Scan for the cell matching the given text and deliver its (x, y) coordinate at center. 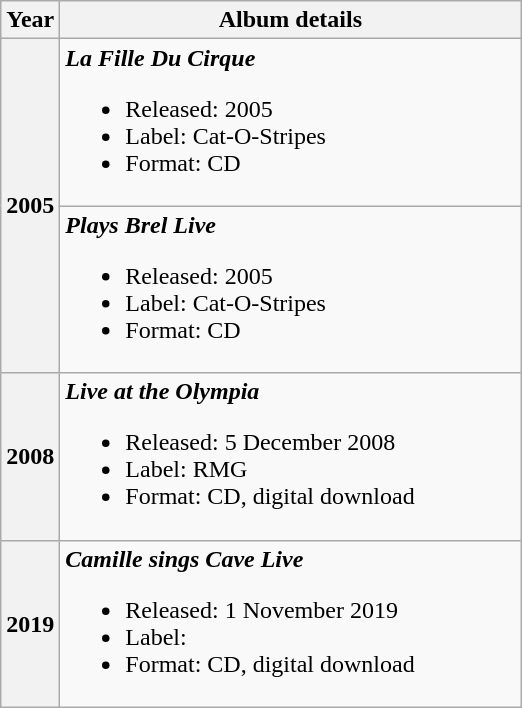
Album details (290, 20)
Year (30, 20)
Plays Brel LiveReleased: 2005Label: Cat-O-StripesFormat: CD (290, 290)
La Fille Du CirqueReleased: 2005Label: Cat-O-StripesFormat: CD (290, 122)
Camille sings Cave LiveReleased: 1 November 2019Label:Format: CD, digital download (290, 624)
Live at the OlympiaReleased: 5 December 2008Label: RMGFormat: CD, digital download (290, 456)
2008 (30, 456)
2019 (30, 624)
2005 (30, 206)
